Determine the (X, Y) coordinate at the center of the cell enclosing the given text.  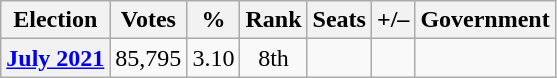
July 2021 (56, 58)
% (214, 20)
8th (274, 58)
Election (56, 20)
Seats (339, 20)
3.10 (214, 58)
85,795 (148, 58)
Votes (148, 20)
+/– (392, 20)
Government (485, 20)
Rank (274, 20)
